Provide the (x, y) coordinate of the cell's center where the given text is located.  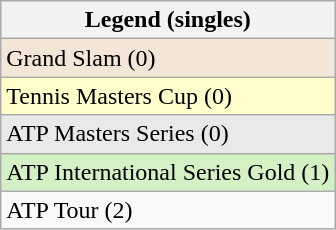
Grand Slam (0) (168, 58)
ATP International Series Gold (1) (168, 172)
ATP Tour (2) (168, 210)
ATP Masters Series (0) (168, 134)
Tennis Masters Cup (0) (168, 96)
Legend (singles) (168, 20)
